Locate the cell with the specified text and output its [X, Y] center coordinate. 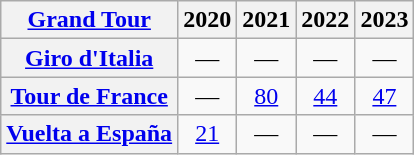
47 [384, 96]
Vuelta a España [90, 134]
Tour de France [90, 96]
2021 [266, 20]
Giro d'Italia [90, 58]
2020 [208, 20]
44 [326, 96]
21 [208, 134]
Grand Tour [90, 20]
2023 [384, 20]
80 [266, 96]
2022 [326, 20]
